Detect which cell encompasses the target text, then output its [x, y] center coordinate. 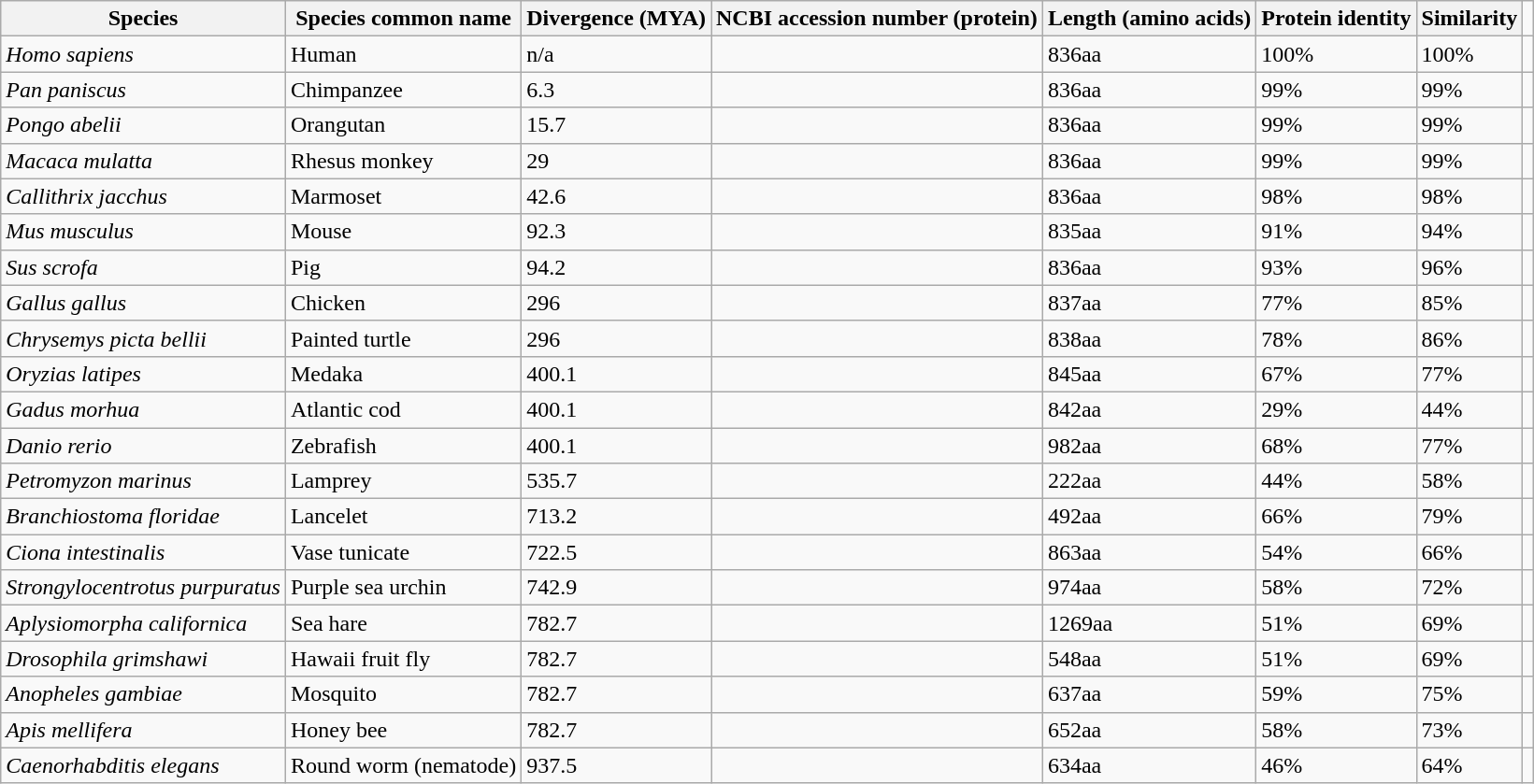
Species [144, 19]
Pongo abelii [144, 125]
29 [617, 161]
Pig [403, 267]
Chimpanzee [403, 90]
722.5 [617, 552]
Drosophila grimshawi [144, 659]
n/a [617, 54]
54% [1337, 552]
Homo sapiens [144, 54]
94.2 [617, 267]
67% [1337, 374]
Oryzias latipes [144, 374]
42.6 [617, 196]
Rhesus monkey [403, 161]
91% [1337, 232]
Chicken [403, 303]
Mus musculus [144, 232]
Vase tunicate [403, 552]
Divergence (MYA) [617, 19]
Anopheles gambiae [144, 694]
92.3 [617, 232]
937.5 [617, 765]
86% [1469, 338]
Lamprey [403, 481]
29% [1337, 409]
Medaka [403, 374]
Marmoset [403, 196]
713.2 [617, 517]
222aa [1149, 481]
Human [403, 54]
Mouse [403, 232]
Ciona intestinalis [144, 552]
Pan paniscus [144, 90]
73% [1469, 730]
94% [1469, 232]
Purple sea urchin [403, 588]
96% [1469, 267]
6.3 [617, 90]
Caenorhabditis elegans [144, 765]
79% [1469, 517]
982aa [1149, 446]
Callithrix jacchus [144, 196]
Painted turtle [403, 338]
68% [1337, 446]
Gadus morhua [144, 409]
Danio rerio [144, 446]
Similarity [1469, 19]
548aa [1149, 659]
Aplysiomorpha californica [144, 623]
Macaca mulatta [144, 161]
46% [1337, 765]
Length (amino acids) [1149, 19]
Zebrafish [403, 446]
Atlantic cod [403, 409]
Hawaii fruit fly [403, 659]
Lancelet [403, 517]
Sus scrofa [144, 267]
974aa [1149, 588]
Strongylocentrotus purpuratus [144, 588]
837aa [1149, 303]
59% [1337, 694]
75% [1469, 694]
Petromyzon marinus [144, 481]
Honey bee [403, 730]
845aa [1149, 374]
Species common name [403, 19]
535.7 [617, 481]
838aa [1149, 338]
Apis mellifera [144, 730]
863aa [1149, 552]
Gallus gallus [144, 303]
742.9 [617, 588]
Orangutan [403, 125]
Chrysemys picta bellii [144, 338]
Round worm (nematode) [403, 765]
72% [1469, 588]
492aa [1149, 517]
Mosquito [403, 694]
652aa [1149, 730]
Branchiostoma floridae [144, 517]
85% [1469, 303]
634aa [1149, 765]
835aa [1149, 232]
64% [1469, 765]
637aa [1149, 694]
15.7 [617, 125]
Sea hare [403, 623]
78% [1337, 338]
Protein identity [1337, 19]
93% [1337, 267]
NCBI accession number (protein) [877, 19]
842aa [1149, 409]
1269aa [1149, 623]
